Return the [X, Y] coordinate for the center point of the cell that contains the specified text.  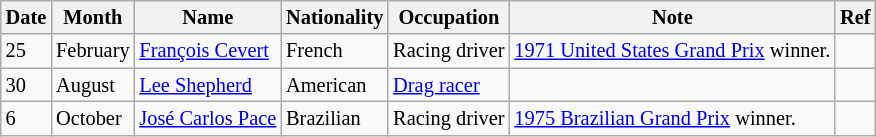
Occupation [448, 17]
30 [26, 85]
Ref [855, 17]
Brazilian [334, 118]
Lee Shepherd [208, 85]
American [334, 85]
25 [26, 51]
Drag racer [448, 85]
February [92, 51]
Month [92, 17]
October [92, 118]
Nationality [334, 17]
Date [26, 17]
Note [672, 17]
1971 United States Grand Prix winner. [672, 51]
Name [208, 17]
1975 Brazilian Grand Prix winner. [672, 118]
José Carlos Pace [208, 118]
August [92, 85]
French [334, 51]
6 [26, 118]
François Cevert [208, 51]
